Find where the given text appears and provide that cell's center as (x, y) coordinate. 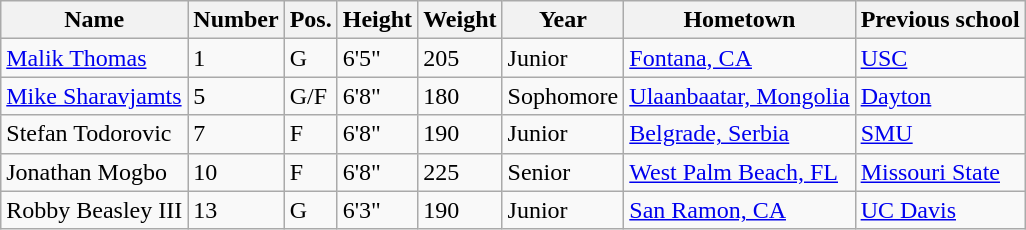
USC (940, 58)
Belgrade, Serbia (740, 134)
Year (563, 20)
Missouri State (940, 172)
SMU (940, 134)
1 (236, 58)
Name (94, 20)
Mike Sharavjamts (94, 96)
Hometown (740, 20)
205 (460, 58)
Jonathan Mogbo (94, 172)
Malik Thomas (94, 58)
G/F (310, 96)
Ulaanbaatar, Mongolia (740, 96)
Dayton (940, 96)
180 (460, 96)
13 (236, 210)
Robby Beasley III (94, 210)
Pos. (310, 20)
Number (236, 20)
7 (236, 134)
10 (236, 172)
UC Davis (940, 210)
225 (460, 172)
6'5" (377, 58)
Previous school (940, 20)
Height (377, 20)
San Ramon, CA (740, 210)
Sophomore (563, 96)
Fontana, CA (740, 58)
Senior (563, 172)
6'3" (377, 210)
Weight (460, 20)
West Palm Beach, FL (740, 172)
Stefan Todorovic (94, 134)
5 (236, 96)
